Return (x, y) of the center of cell containing provided text 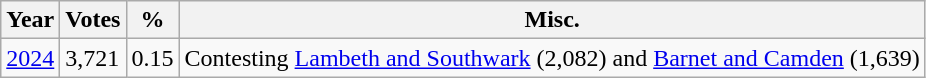
3,721 (93, 58)
Contesting Lambeth and Southwark (2,082) and Barnet and Camden (1,639) (552, 58)
Votes (93, 20)
0.15 (152, 58)
% (152, 20)
Year (30, 20)
Misc. (552, 20)
2024 (30, 58)
